From the cell containing the given text, extract its center point as (x, y) coordinate. 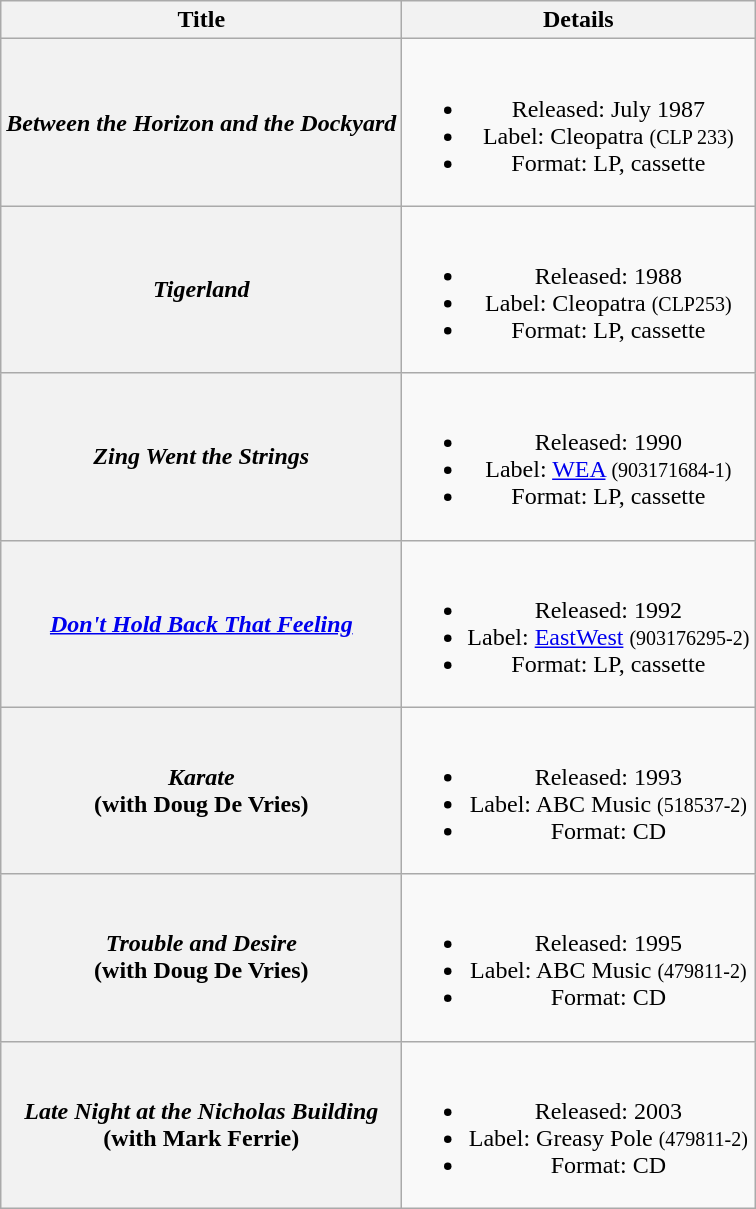
Title (202, 20)
Released: 2003Label: Greasy Pole (479811-2)Format: CD (578, 1124)
Karate (with Doug De Vries) (202, 790)
Zing Went the Strings (202, 456)
Released: July 1987Label: Cleopatra (CLP 233)Format: LP, cassette (578, 122)
Released: 1992Label: EastWest (903176295-2)Format: LP, cassette (578, 624)
Released: 1995Label: ABC Music (479811-2)Format: CD (578, 958)
Don't Hold Back That Feeling (202, 624)
Tigerland (202, 290)
Between the Horizon and the Dockyard (202, 122)
Released: 1990Label: WEA (903171684-1)Format: LP, cassette (578, 456)
Trouble and Desire (with Doug De Vries) (202, 958)
Details (578, 20)
Released: 1988Label: Cleopatra (CLP253)Format: LP, cassette (578, 290)
Released: 1993Label: ABC Music (518537-2)Format: CD (578, 790)
Late Night at the Nicholas Building (with Mark Ferrie) (202, 1124)
